Search for the cell housing the specified text and yield its (X, Y) center coordinate. 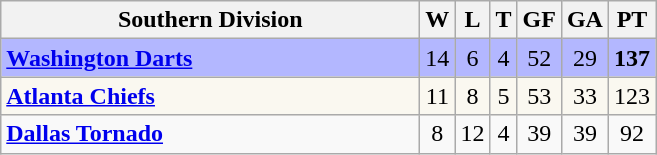
Washington Darts (210, 58)
Southern Division (210, 20)
12 (472, 134)
92 (632, 134)
GA (584, 20)
5 (504, 96)
Atlanta Chiefs (210, 96)
53 (539, 96)
PT (632, 20)
6 (472, 58)
14 (438, 58)
L (472, 20)
52 (539, 58)
29 (584, 58)
11 (438, 96)
33 (584, 96)
T (504, 20)
137 (632, 58)
GF (539, 20)
123 (632, 96)
W (438, 20)
Dallas Tornado (210, 134)
